Find where the given text appears and provide that cell's center as (x, y) coordinate. 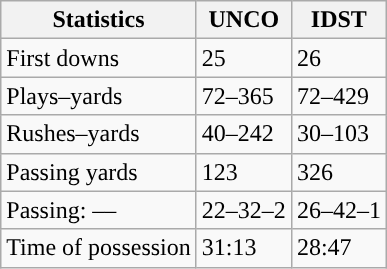
31:13 (244, 248)
Time of possession (99, 248)
UNCO (244, 20)
IDST (338, 20)
40–242 (244, 134)
25 (244, 58)
28:47 (338, 248)
Passing yards (99, 172)
72–429 (338, 96)
72–365 (244, 96)
123 (244, 172)
Passing: –– (99, 210)
Rushes–yards (99, 134)
22–32–2 (244, 210)
First downs (99, 58)
Statistics (99, 20)
Plays–yards (99, 96)
26 (338, 58)
30–103 (338, 134)
326 (338, 172)
26–42–1 (338, 210)
